Return the (X, Y) coordinate for the center point of the cell that contains the specified text.  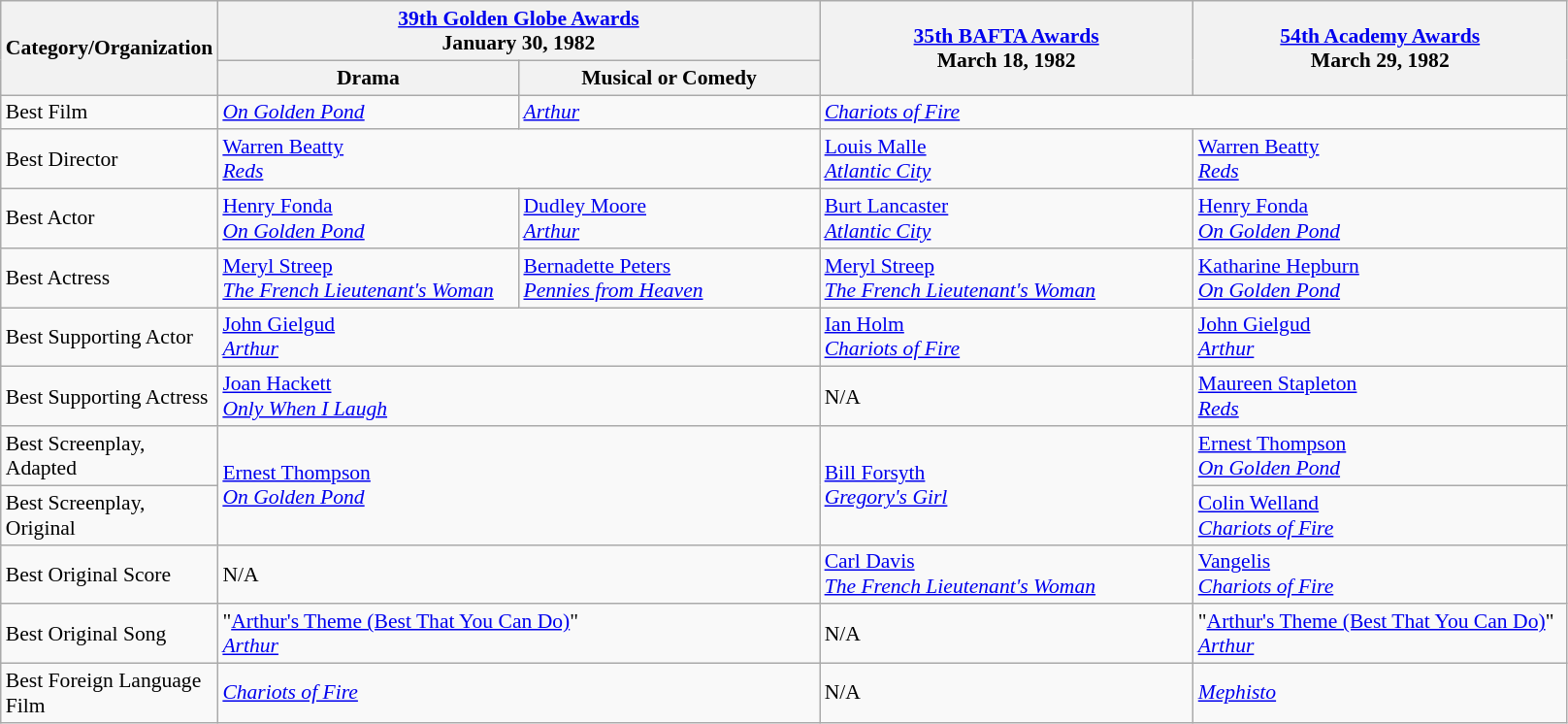
Best Original Song (110, 635)
39th Golden Globe AwardsJanuary 30, 1982 (518, 31)
Best Actor (110, 219)
Mephisto (1380, 693)
Drama (368, 78)
Carl DavisThe French Lieutenant's Woman (1007, 575)
Best Screenplay, Adapted (110, 456)
Bill ForsythGregory's Girl (1007, 485)
Musical or Comedy (669, 78)
54th Academy AwardsMarch 29, 1982 (1380, 49)
35th BAFTA AwardsMarch 18, 1982 (1007, 49)
Joan HackettOnly When I Laugh (518, 396)
Best Director (110, 159)
On Golden Pond (368, 113)
Best Screenplay, Original (110, 514)
Bernadette PetersPennies from Heaven (669, 278)
Best Supporting Actor (110, 338)
Ian HolmChariots of Fire (1007, 338)
Dudley MooreArthur (669, 219)
Best Foreign Language Film (110, 693)
Best Actress (110, 278)
Maureen StapletonReds (1380, 396)
Category/Organization (110, 49)
Arthur (669, 113)
Katharine HepburnOn Golden Pond (1380, 278)
Best Supporting Actress (110, 396)
Louis MalleAtlantic City (1007, 159)
Best Film (110, 113)
VangelisChariots of Fire (1380, 575)
Best Original Score (110, 575)
Colin WellandChariots of Fire (1380, 514)
Burt LancasterAtlantic City (1007, 219)
